Return the (X, Y) coordinate for the center point of the cell that contains the specified text.  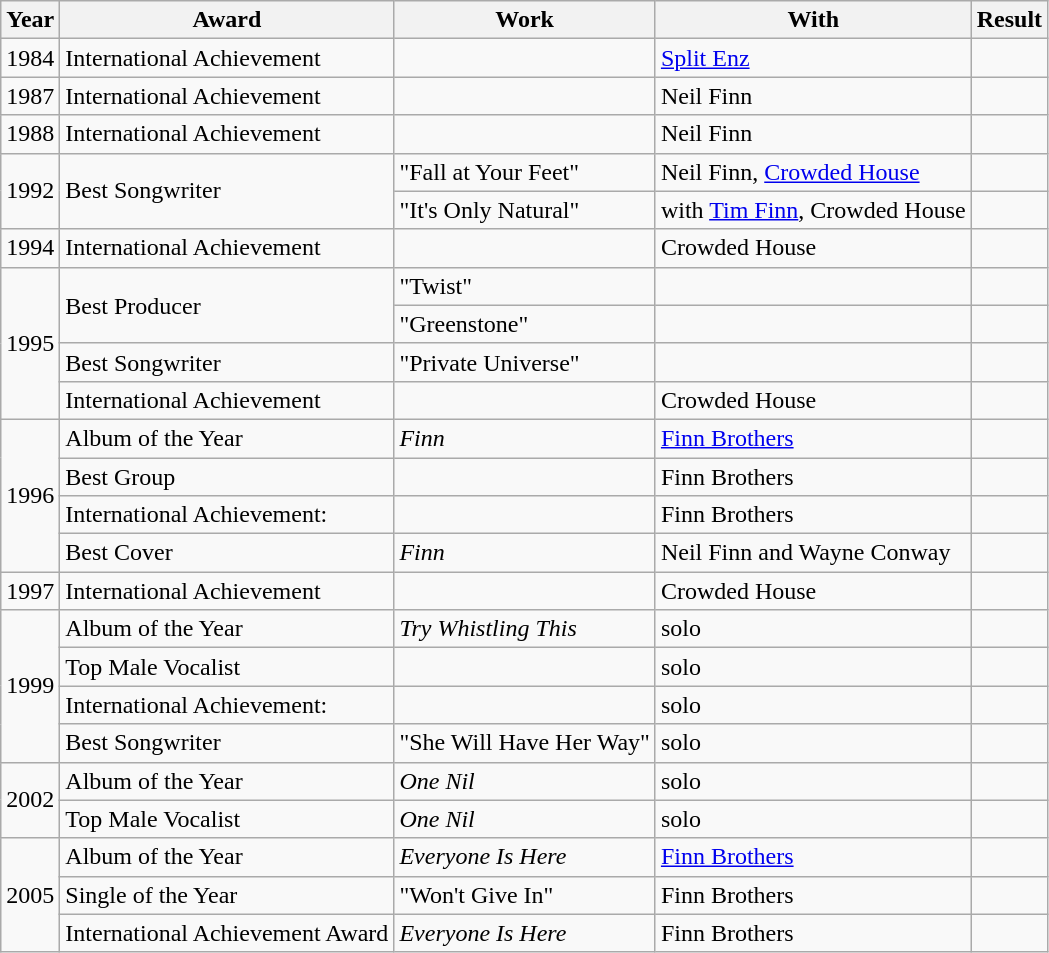
1996 (30, 495)
"Won't Give In" (524, 895)
Year (30, 20)
1997 (30, 591)
1994 (30, 248)
Best Producer (227, 305)
2002 (30, 800)
1992 (30, 191)
"Twist" (524, 286)
Work (524, 20)
1987 (30, 96)
Neil Finn, Crowded House (813, 172)
1999 (30, 686)
1995 (30, 343)
Award (227, 20)
with Tim Finn, Crowded House (813, 210)
1988 (30, 134)
2005 (30, 895)
International Achievement Award (227, 933)
"Fall at Your Feet" (524, 172)
Result (1009, 20)
Best Group (227, 477)
Single of the Year (227, 895)
Neil Finn and Wayne Conway (813, 553)
Try Whistling This (524, 629)
Best Cover (227, 553)
"She Will Have Her Way" (524, 743)
With (813, 20)
Split Enz (813, 58)
1984 (30, 58)
"Greenstone" (524, 324)
"It's Only Natural" (524, 210)
"Private Universe" (524, 362)
